Return the (X, Y) coordinate for the center point of the cell that contains the specified text.  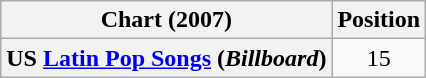
Chart (2007) (166, 20)
15 (379, 58)
Position (379, 20)
US Latin Pop Songs (Billboard) (166, 58)
